Search for the cell housing the specified text and yield its [x, y] center coordinate. 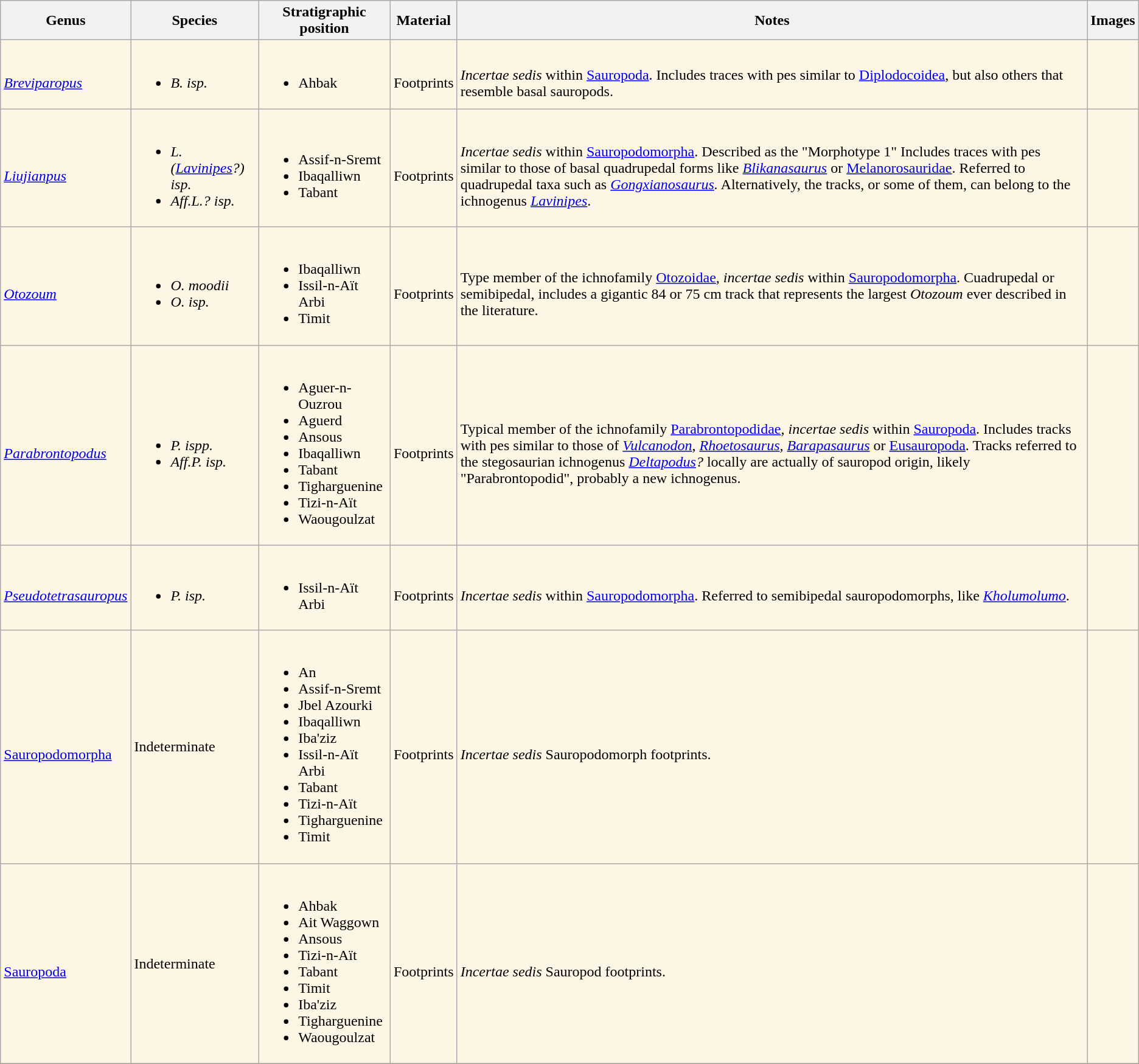
Incertae sedis within Sauropoda. Includes traces with pes similar to Diplodocoidea, but also others that resemble basal sauropods. [772, 74]
Incertae sedis Sauropod footprints. [772, 964]
AhbakAit WaggownAnsousTizi-n-AïtTabantTimitIba'zizTigharguenineWaougoulzat [325, 964]
Incertae sedis within Sauropodomorpha. Referred to semibipedal sauropodomorphs, like Kholumolumo. [772, 588]
Liujianpus [66, 168]
Issil-n-Aït Arbi [325, 588]
P. isp. [195, 588]
IbaqalliwnIssil-n-Aït ArbiTimit [325, 286]
Parabrontopodus [66, 445]
Material [423, 21]
Otozoum [66, 286]
AnAssif-n-SremtJbel AzourkiIbaqalliwnIba'zizIssil-n-Aït ArbiTabantTizi-n-AïtTigharguenineTimit [325, 747]
Genus [66, 21]
Ahbak [325, 74]
Assif-n-SremtIbaqalliwnTabant [325, 168]
Aguer-n-OuzrouAguerdAnsousIbaqalliwnTabantTigharguenineTizi-n-AïtWaougoulzat [325, 445]
O. moodiiO. isp. [195, 286]
Sauropodomorpha [66, 747]
Incertae sedis Sauropodomorph footprints. [772, 747]
B. isp. [195, 74]
Notes [772, 21]
Pseudotetrasauropus [66, 588]
P. ispp.Aff.P. isp. [195, 445]
Species [195, 21]
L. (Lavinipes?) isp.Aff.L.? isp. [195, 168]
Stratigraphic position [325, 21]
Breviparopus [66, 74]
Sauropoda [66, 964]
Images [1113, 21]
